Scan for the cell matching the given text and deliver its [X, Y] coordinate at center. 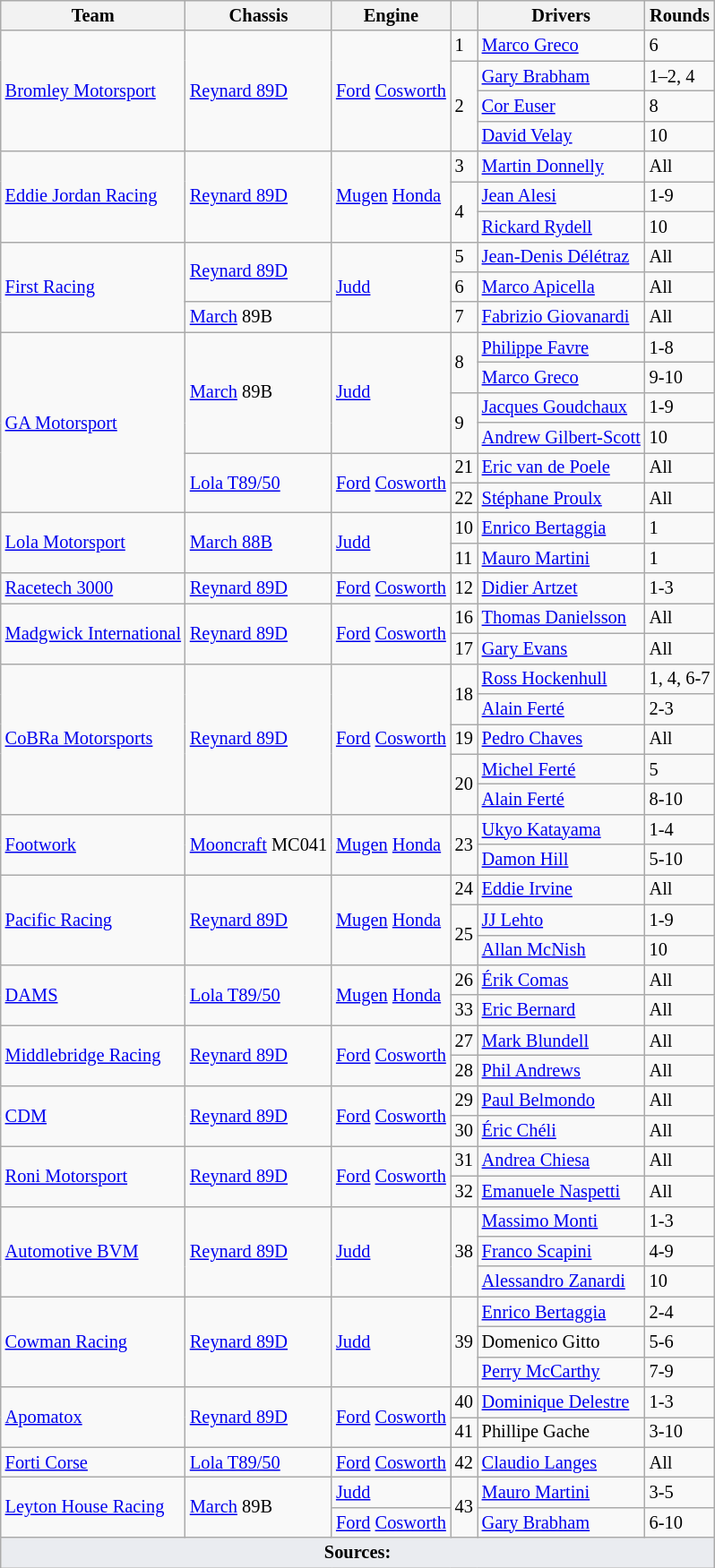
31 [464, 1161]
Alessandro Zanardi [561, 1281]
Lola Motorsport [93, 543]
1, 4, 6-7 [680, 679]
Middlebridge Racing [93, 1055]
Stéphane Proulx [561, 498]
41 [464, 1432]
Andrea Chiesa [561, 1161]
27 [464, 1041]
1-4 [680, 829]
Sources: [358, 1553]
Pacific Racing [93, 919]
30 [464, 1131]
Racetech 3000 [93, 588]
Philippe Favre [561, 347]
18 [464, 693]
21 [464, 467]
Roni Motorsport [93, 1175]
Jean-Denis Délétraz [561, 257]
5-6 [680, 1341]
GA Motorsport [93, 423]
20 [464, 784]
39 [464, 1341]
David Velay [561, 136]
4-9 [680, 1251]
24 [464, 889]
9 [464, 423]
Andrew Gilbert-Scott [561, 438]
Emanuele Naspetti [561, 1191]
2 [464, 106]
7-9 [680, 1372]
33 [464, 1010]
JJ Lehto [561, 920]
Bromley Motorsport [93, 91]
Thomas Danielsson [561, 618]
26 [464, 980]
Rounds [680, 15]
Phillipe Gache [561, 1432]
Dominique Delestre [561, 1402]
Éric Chéli [561, 1131]
28 [464, 1070]
3 [464, 167]
5-10 [680, 860]
1-8 [680, 347]
Didier Artzet [561, 588]
Mark Blundell [561, 1041]
32 [464, 1191]
Cowman Racing [93, 1341]
6-10 [680, 1522]
Michel Ferté [561, 769]
Allan McNish [561, 950]
2-3 [680, 708]
Rickard Rydell [561, 227]
Érik Comas [561, 980]
11 [464, 558]
Eric van de Poele [561, 467]
Pedro Chaves [561, 739]
22 [464, 498]
Jacques Goudchaux [561, 407]
Chassis [258, 15]
23 [464, 844]
Phil Andrews [561, 1070]
Marco Apicella [561, 287]
Eric Bernard [561, 1010]
CoBRa Motorsports [93, 739]
CDM [93, 1116]
Footwork [93, 844]
Engine [391, 15]
12 [464, 588]
Fabrizio Giovanardi [561, 317]
Domenico Gitto [561, 1341]
Franco Scapini [561, 1251]
Automotive BVM [93, 1252]
Damon Hill [561, 860]
Gary Evans [561, 648]
Jean Alesi [561, 196]
Forti Corse [93, 1462]
3-5 [680, 1493]
7 [464, 317]
29 [464, 1101]
Paul Belmondo [561, 1101]
Cor Euser [561, 106]
Madgwick International [93, 632]
43 [464, 1508]
16 [464, 618]
Claudio Langes [561, 1462]
Drivers [561, 15]
Perry McCarthy [561, 1372]
Ross Hockenhull [561, 679]
40 [464, 1402]
Massimo Monti [561, 1221]
42 [464, 1462]
3-10 [680, 1432]
25 [464, 935]
1–2, 4 [680, 76]
4 [464, 211]
Martin Donnelly [561, 167]
Ukyo Katayama [561, 829]
March 88B [258, 543]
2-4 [680, 1312]
Mooncraft MC041 [258, 844]
9-10 [680, 377]
Team [93, 15]
19 [464, 739]
17 [464, 648]
Leyton House Racing [93, 1508]
38 [464, 1252]
Eddie Jordan Racing [93, 197]
Eddie Irvine [561, 889]
8-10 [680, 799]
First Racing [93, 287]
Apomatox [93, 1417]
DAMS [93, 994]
